Provide the [X, Y] coordinate of the cell's center where the given text is located.  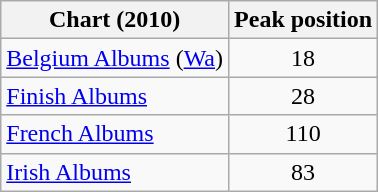
Irish Albums [115, 172]
French Albums [115, 134]
28 [304, 96]
Peak position [304, 20]
83 [304, 172]
Chart (2010) [115, 20]
110 [304, 134]
Finish Albums [115, 96]
Belgium Albums (Wa) [115, 58]
18 [304, 58]
